Extract the (x, y) coordinate from the center of the cell holding the provided text.  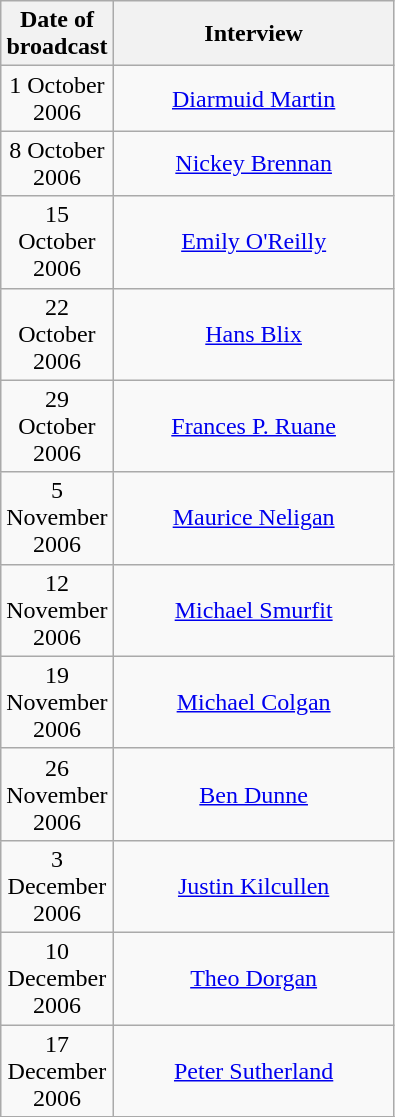
Michael Colgan (254, 702)
15 October 2006 (57, 242)
17 December 2006 (57, 1070)
8 October 2006 (57, 164)
Interview (254, 34)
1 October 2006 (57, 98)
29 October 2006 (57, 426)
Peter Sutherland (254, 1070)
Hans Blix (254, 334)
Diarmuid Martin (254, 98)
Frances P. Ruane (254, 426)
26 November 2006 (57, 794)
Theo Dorgan (254, 978)
Maurice Neligan (254, 518)
12 November 2006 (57, 610)
3 December 2006 (57, 886)
Michael Smurfit (254, 610)
19 November 2006 (57, 702)
22 October 2006 (57, 334)
5 November 2006 (57, 518)
Justin Kilcullen (254, 886)
Nickey Brennan (254, 164)
Date of broadcast (57, 34)
Ben Dunne (254, 794)
10 December 2006 (57, 978)
Emily O'Reilly (254, 242)
